Extract the [x, y] coordinate from the center of the cell holding the provided text.  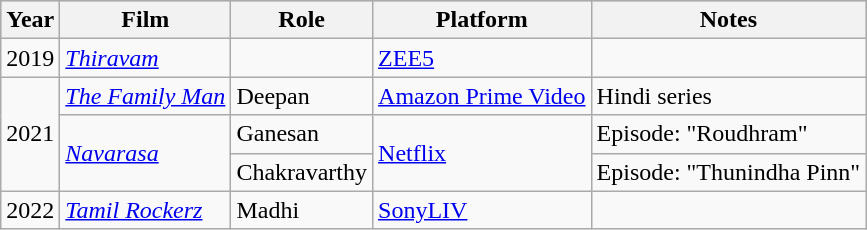
Role [302, 20]
2019 [30, 58]
Year [30, 20]
Tamil Rockerz [146, 210]
ZEE5 [482, 58]
Deepan [302, 96]
2021 [30, 134]
Notes [728, 20]
Episode: "Roudhram" [728, 134]
Hindi series [728, 96]
Episode: "Thunindha Pinn" [728, 172]
Navarasa [146, 153]
2022 [30, 210]
Platform [482, 20]
Madhi [302, 210]
Amazon Prime Video [482, 96]
Chakravarthy [302, 172]
Film [146, 20]
Ganesan [302, 134]
Netflix [482, 153]
SonyLIV [482, 210]
The Family Man [146, 96]
Thiravam [146, 58]
